For the text-containing cell, return its midpoint in (x, y) coordinate format. 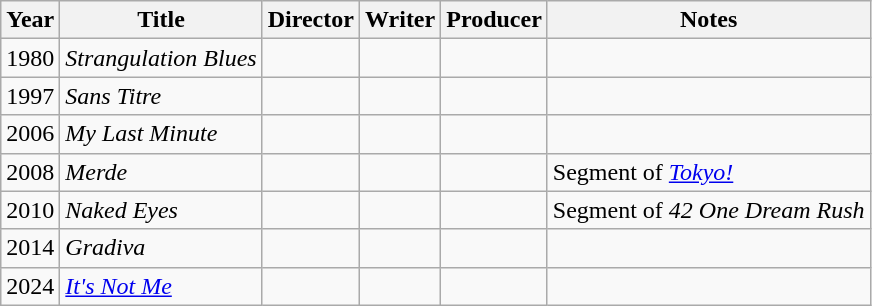
Sans Titre (161, 96)
Year (30, 20)
1997 (30, 96)
Producer (494, 20)
Segment of 42 One Dream Rush (708, 210)
2010 (30, 210)
Merde (161, 172)
It's Not Me (161, 286)
Title (161, 20)
Notes (708, 20)
1980 (30, 58)
Gradiva (161, 248)
Writer (400, 20)
2014 (30, 248)
Naked Eyes (161, 210)
Strangulation Blues (161, 58)
2006 (30, 134)
My Last Minute (161, 134)
2024 (30, 286)
2008 (30, 172)
Segment of Tokyo! (708, 172)
Director (310, 20)
